For the text-containing cell, return its midpoint in (x, y) coordinate format. 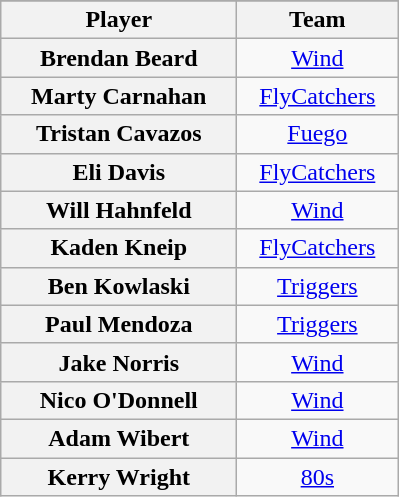
Adam Wibert (119, 438)
Jake Norris (119, 362)
Paul Mendoza (119, 324)
Player (119, 20)
Ben Kowlaski (119, 286)
80s (318, 477)
Brendan Beard (119, 58)
Eli Davis (119, 172)
Will Hahnfeld (119, 210)
Nico O'Donnell (119, 400)
Fuego (318, 134)
Team (318, 20)
Kaden Kneip (119, 248)
Marty Carnahan (119, 96)
Tristan Cavazos (119, 134)
Kerry Wright (119, 477)
